Extract the [X, Y] coordinate from the center of the cell holding the provided text.  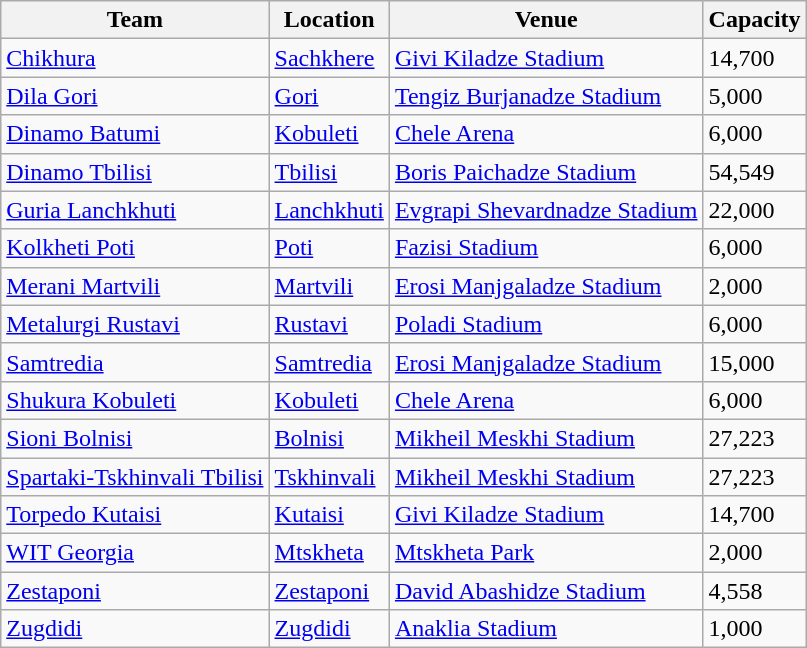
Kutaisi [329, 515]
Evgrapi Shevardnadze Stadium [546, 210]
15,000 [754, 362]
Kolkheti Poti [135, 248]
Mtskheta Park [546, 553]
Martvili [329, 286]
Fazisi Stadium [546, 248]
Boris Paichadze Stadium [546, 172]
Sachkhere [329, 58]
Location [329, 20]
Poti [329, 248]
4,558 [754, 591]
Capacity [754, 20]
Tengiz Burjanadze Stadium [546, 96]
Metalurgi Rustavi [135, 324]
5,000 [754, 96]
Lanchkhuti [329, 210]
Mtskheta [329, 553]
WIT Georgia [135, 553]
Poladi Stadium [546, 324]
1,000 [754, 629]
Venue [546, 20]
Shukura Kobuleti [135, 400]
54,549 [754, 172]
22,000 [754, 210]
Tskhinvali [329, 477]
Merani Martvili [135, 286]
Sioni Bolnisi [135, 438]
Dinamo Batumi [135, 134]
Tbilisi [329, 172]
Bolnisi [329, 438]
Gori [329, 96]
Spartaki-Tskhinvali Tbilisi [135, 477]
Team [135, 20]
Torpedo Kutaisi [135, 515]
Rustavi [329, 324]
Chikhura [135, 58]
Anaklia Stadium [546, 629]
Dila Gori [135, 96]
Guria Lanchkhuti [135, 210]
Dinamo Tbilisi [135, 172]
David Abashidze Stadium [546, 591]
